Provide the (X, Y) coordinate of the cell's center where the given text is located.  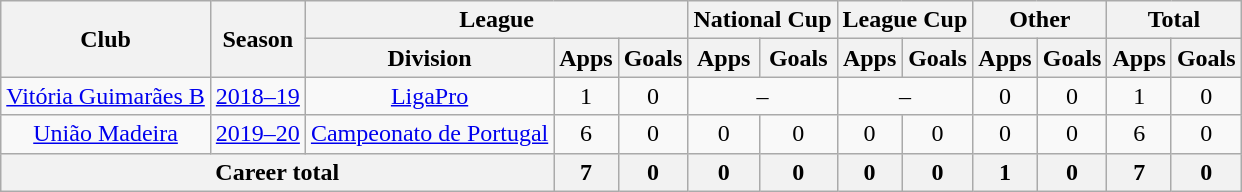
Season (258, 39)
Division (429, 58)
National Cup (762, 20)
Campeonato de Portugal (429, 134)
League Cup (905, 20)
2019–20 (258, 134)
League (496, 20)
União Madeira (106, 134)
2018–19 (258, 96)
Club (106, 39)
Vitória Guimarães B (106, 96)
Total (1174, 20)
Other (1040, 20)
LigaPro (429, 96)
Career total (278, 172)
